Capture the cell that displays the provided text and extract its (x, y) central coordinate. 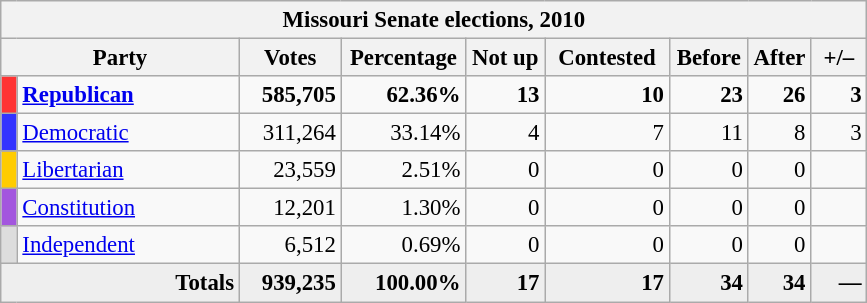
Before (708, 58)
Libertarian (128, 170)
Votes (290, 58)
13 (506, 95)
33.14% (404, 133)
+/– (839, 58)
4 (506, 133)
585,705 (290, 95)
Totals (120, 283)
311,264 (290, 133)
23 (708, 95)
Party (120, 58)
1.30% (404, 208)
Percentage (404, 58)
2.51% (404, 170)
11 (708, 133)
Constitution (128, 208)
— (839, 283)
7 (608, 133)
0.69% (404, 245)
6,512 (290, 245)
Republican (128, 95)
23,559 (290, 170)
Democratic (128, 133)
8 (779, 133)
26 (779, 95)
After (779, 58)
Contested (608, 58)
62.36% (404, 95)
10 (608, 95)
100.00% (404, 283)
12,201 (290, 208)
Missouri Senate elections, 2010 (434, 20)
939,235 (290, 283)
Not up (506, 58)
Independent (128, 245)
